Extract the [x, y] coordinate from the center of the cell holding the provided text.  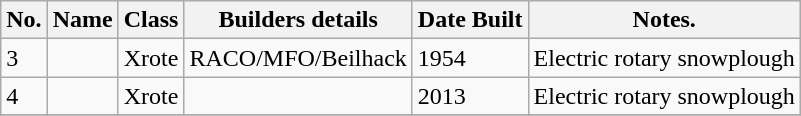
Builders details [298, 20]
3 [24, 58]
No. [24, 20]
Notes. [664, 20]
4 [24, 96]
Name [82, 20]
1954 [470, 58]
Date Built [470, 20]
Class [151, 20]
2013 [470, 96]
RACO/MFO/Beilhack [298, 58]
